Return (X, Y) of the center of cell containing provided text 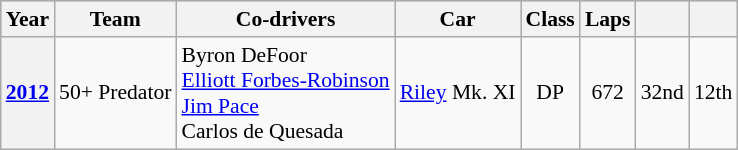
Car (458, 19)
Year (28, 19)
Co-drivers (285, 19)
Class (550, 19)
Team (115, 19)
12th (714, 93)
32nd (662, 93)
Riley Mk. XI (458, 93)
50+ Predator (115, 93)
Laps (608, 19)
2012 (28, 93)
Byron DeFoor Elliott Forbes-Robinson Jim Pace Carlos de Quesada (285, 93)
DP (550, 93)
672 (608, 93)
